Search for the cell housing the specified text and yield its [x, y] center coordinate. 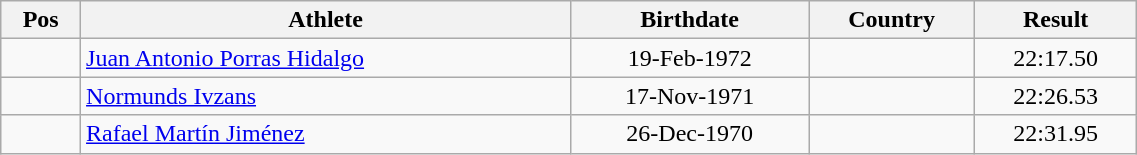
Result [1055, 20]
22:17.50 [1055, 58]
19-Feb-1972 [690, 58]
22:26.53 [1055, 96]
17-Nov-1971 [690, 96]
Rafael Martín Jiménez [326, 134]
26-Dec-1970 [690, 134]
Athlete [326, 20]
Birthdate [690, 20]
Country [892, 20]
Juan Antonio Porras Hidalgo [326, 58]
Normunds Ivzans [326, 96]
22:31.95 [1055, 134]
Pos [41, 20]
